Locate the cell with the specified text and output its [x, y] center coordinate. 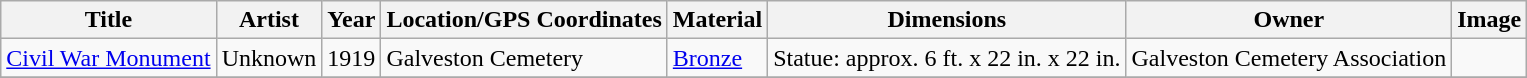
Statue: approx. 6 ft. x 22 in. x 22 in. [947, 58]
Material [717, 20]
Image [1490, 20]
1919 [352, 58]
Dimensions [947, 20]
Galveston Cemetery Association [1289, 58]
Year [352, 20]
Artist [269, 20]
Location/GPS Coordinates [524, 20]
Civil War Monument [108, 58]
Galveston Cemetery [524, 58]
Bronze [717, 58]
Unknown [269, 58]
Title [108, 20]
Owner [1289, 20]
